Pinpoint the cell where the given text exists, returning its [x, y] midpoint coordinate. 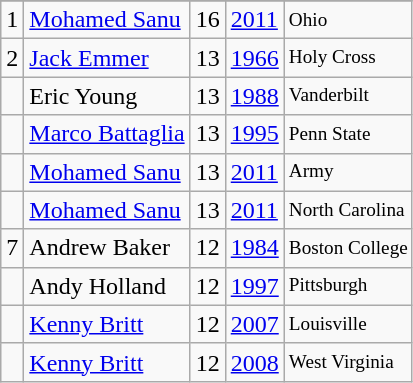
Andy Holland [107, 286]
1995 [254, 134]
West Virginia [348, 362]
7 [12, 248]
Eric Young [107, 96]
1984 [254, 248]
Ohio [348, 20]
North Carolina [348, 210]
Marco Battaglia [107, 134]
1997 [254, 286]
1 [12, 20]
Holy Cross [348, 58]
1988 [254, 96]
Andrew Baker [107, 248]
2 [12, 58]
Army [348, 172]
Boston College [348, 248]
1966 [254, 58]
2008 [254, 362]
16 [208, 20]
Vanderbilt [348, 96]
Jack Emmer [107, 58]
Penn State [348, 134]
Pittsburgh [348, 286]
Louisville [348, 324]
2007 [254, 324]
